Output the (x, y) coordinate of the center of the cell containing the given text.  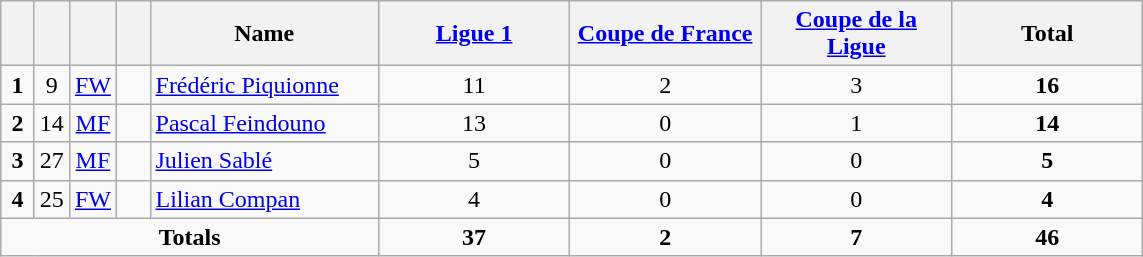
25 (52, 199)
Lilian Compan (264, 199)
46 (1048, 237)
Pascal Feindouno (264, 123)
Frédéric Piquionne (264, 85)
Coupe de France (666, 34)
Ligue 1 (474, 34)
11 (474, 85)
Name (264, 34)
16 (1048, 85)
7 (856, 237)
Julien Sablé (264, 161)
Coupe de la Ligue (856, 34)
13 (474, 123)
37 (474, 237)
27 (52, 161)
Total (1048, 34)
Totals (190, 237)
9 (52, 85)
